Output the [x, y] coordinate of the center of the cell containing the given text.  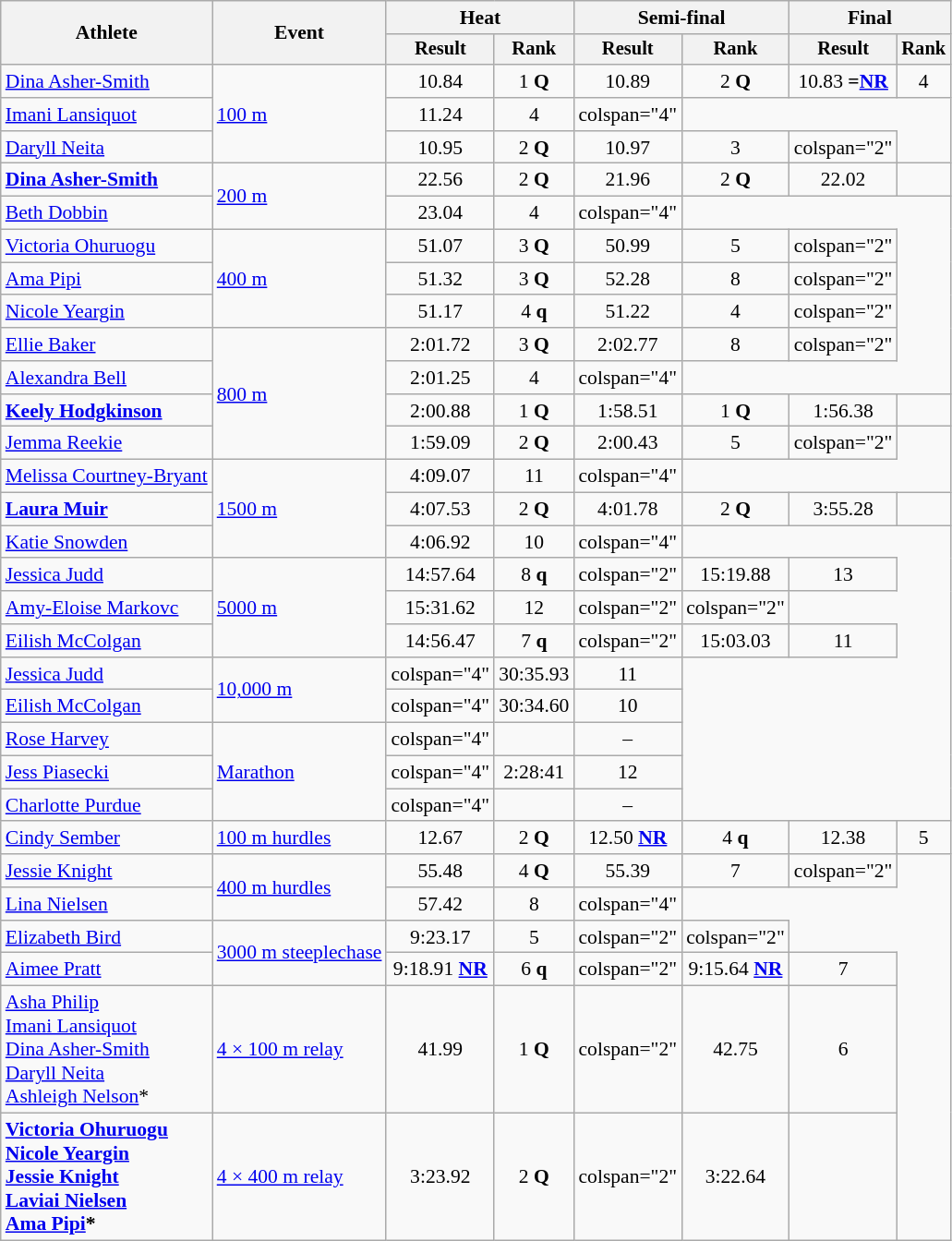
3 [735, 148]
3:22.64 [735, 1177]
51.32 [440, 279]
Semi-final [681, 18]
10.83 =NR [844, 81]
Alexandra Bell [107, 378]
1:58.51 [628, 411]
22.56 [440, 180]
Final [870, 18]
9:18.91 NR [440, 970]
22.02 [844, 180]
Victoria Ohuruogu [107, 247]
12.50 NR [628, 838]
11.24 [440, 114]
Marathon [299, 772]
1:59.09 [440, 443]
10,000 m [299, 691]
2:00.88 [440, 411]
2:01.25 [440, 378]
800 m [299, 393]
Katie Snowden [107, 542]
15:19.88 [735, 575]
5000 m [299, 608]
Keely Hodgkinson [107, 411]
Jess Piasecki [107, 773]
4:06.92 [440, 542]
10.97 [628, 148]
Heat [480, 18]
23.04 [440, 213]
100 m [299, 114]
2:00.43 [628, 443]
Cindy Sember [107, 838]
9:23.17 [440, 937]
Ellie Baker [107, 344]
Asha PhilipImani LansiquotDina Asher-SmithDaryll NeitaAshleigh Nelson* [107, 1050]
14:56.47 [440, 641]
10.95 [440, 148]
3000 m steeplechase [299, 953]
10.84 [440, 81]
4 × 400 m relay [299, 1177]
Imani Lansiquot [107, 114]
4:09.07 [440, 476]
Jemma Reekie [107, 443]
6 [844, 1050]
1:56.38 [844, 411]
200 m [299, 196]
Charlotte Purdue [107, 805]
Laura Muir [107, 510]
13 [844, 575]
30:34.60 [534, 706]
30:35.93 [534, 674]
Ama Pipi [107, 279]
57.42 [440, 904]
3:55.28 [844, 510]
4:07.53 [440, 510]
14:57.64 [440, 575]
400 m hurdles [299, 886]
9:15.64 NR [735, 970]
55.48 [440, 871]
Aimee Pratt [107, 970]
Amy-Eloise Markovc [107, 608]
2:02.77 [628, 344]
50.99 [628, 247]
55.39 [628, 871]
2:01.72 [440, 344]
51.22 [628, 312]
4 × 100 m relay [299, 1050]
51.17 [440, 312]
41.99 [440, 1050]
Jessie Knight [107, 871]
12.38 [844, 838]
2:28:41 [534, 773]
Victoria OhuruoguNicole YearginJessie KnightLaviai NielsenAma Pipi* [107, 1177]
100 m hurdles [299, 838]
Nicole Yeargin [107, 312]
10.89 [628, 81]
8 q [534, 575]
51.07 [440, 247]
Elizabeth Bird [107, 937]
Daryll Neita [107, 148]
Rose Harvey [107, 740]
4 Q [534, 871]
12.67 [440, 838]
52.28 [628, 279]
15:31.62 [440, 608]
Event [299, 33]
3:23.92 [440, 1177]
4:01.78 [628, 510]
Beth Dobbin [107, 213]
6 q [534, 970]
1500 m [299, 510]
21.96 [628, 180]
Lina Nielsen [107, 904]
7 q [534, 641]
Melissa Courtney-Bryant [107, 476]
400 m [299, 279]
15:03.03 [735, 641]
Athlete [107, 33]
42.75 [735, 1050]
